Determine the [X, Y] coordinate at the center of the cell enclosing the given text.  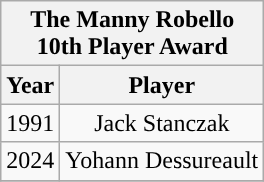
Year [30, 85]
Jack Stanczak [162, 123]
Yohann Dessureault [162, 161]
The Manny Robello 10th Player Award [132, 34]
1991 [30, 123]
Player [162, 85]
2024 [30, 161]
